Locate the cell with the specified text and output its (X, Y) center coordinate. 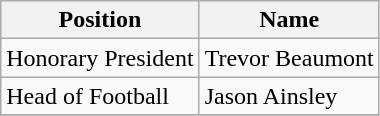
Name (289, 20)
Trevor Beaumont (289, 58)
Head of Football (100, 96)
Jason Ainsley (289, 96)
Position (100, 20)
Honorary President (100, 58)
